Determine the (x, y) coordinate at the center of the cell enclosing the given text.  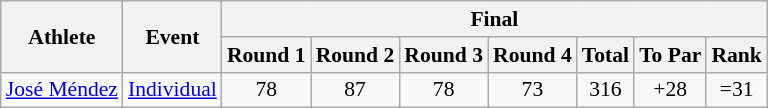
316 (606, 90)
Rank (736, 55)
87 (356, 90)
Round 3 (444, 55)
=31 (736, 90)
Total (606, 55)
+28 (670, 90)
To Par (670, 55)
73 (532, 90)
Individual (172, 90)
Round 2 (356, 55)
Round 4 (532, 55)
Final (494, 19)
Event (172, 36)
Round 1 (266, 55)
Athlete (62, 36)
José Méndez (62, 90)
